Capture the cell that displays the provided text and extract its (x, y) central coordinate. 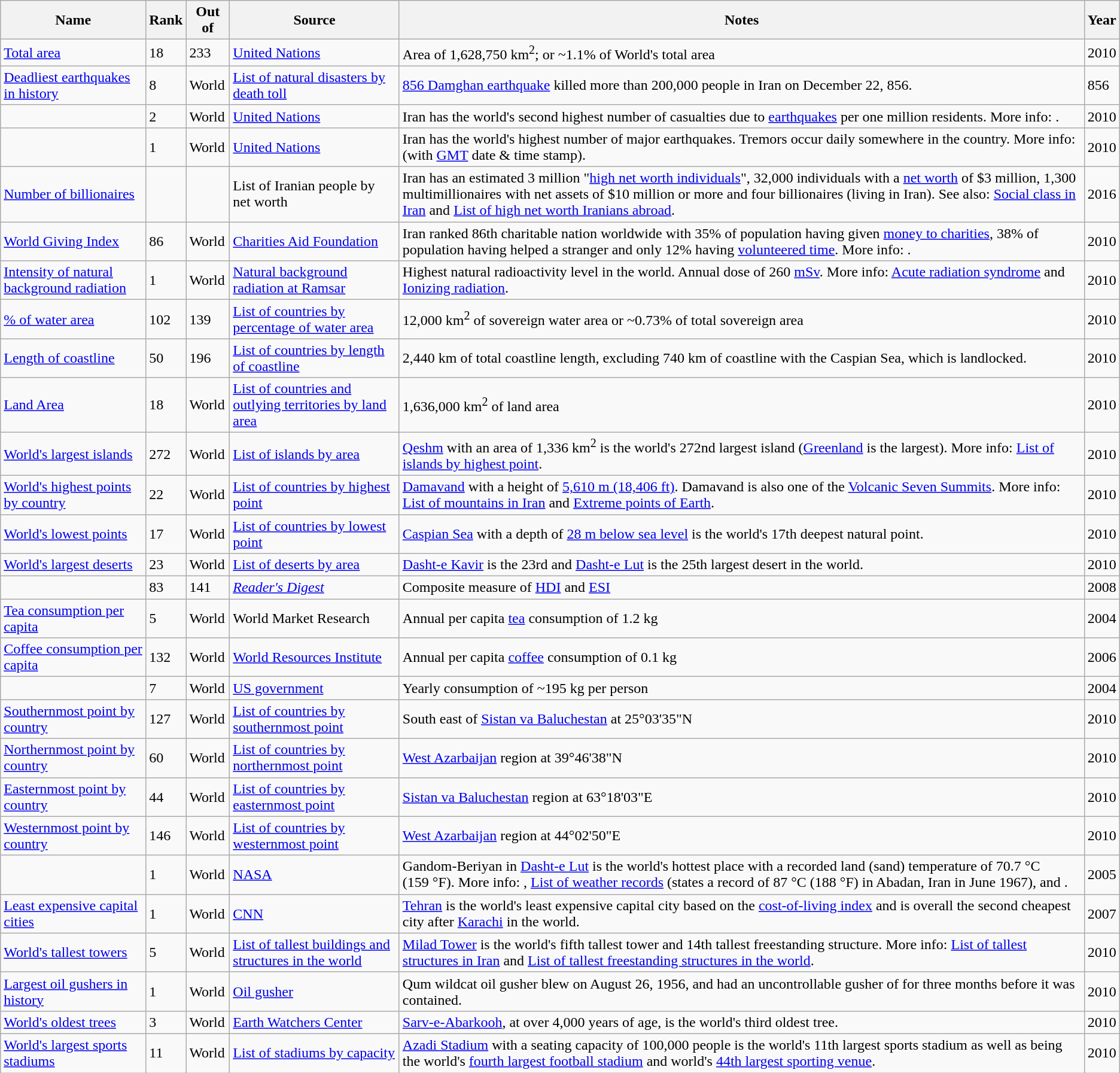
South east of Sistan va Baluchestan at 25°03'35"N (742, 719)
List of countries by percentage of water area (315, 320)
List of islands by area (315, 454)
Caspian Sea with a depth of 28 m below sea level is the world's 17th deepest natural point. (742, 534)
Qeshm with an area of 1,336 km2 is the world's 272nd largest island (Greenland is the largest). More info: List of islands by highest point. (742, 454)
List of countries by length of coastline (315, 358)
Area of 1,628,750 km2; or ~1.1% of World's total area (742, 53)
US government (315, 688)
World's largest islands (73, 454)
2006 (1102, 657)
3 (166, 1022)
Out of (208, 20)
2008 (1102, 588)
Notes (742, 20)
% of water area (73, 320)
2005 (1102, 875)
Oil gusher (315, 991)
12,000 km2 of sovereign water area or ~0.73% of total sovereign area (742, 320)
Dasht-e Kavir is the 23rd and Dasht-e Lut is the 25th largest desert in the world. (742, 565)
196 (208, 358)
Least expensive capital cities (73, 913)
Northernmost point by country (73, 758)
World's highest points by country (73, 494)
List of countries by highest point (315, 494)
Length of coastline (73, 358)
World's lowest points (73, 534)
World Resources Institute (315, 657)
Total area (73, 53)
Tea consumption per capita (73, 619)
Number of billionaires (73, 194)
Highest natural radioactivity level in the world. Annual dose of 260 mSv. More info: Acute radiation syndrome and Ionizing radiation. (742, 280)
NASA (315, 875)
856 Damghan earthquake killed more than 200,000 people in Iran on December 22, 856. (742, 85)
World's oldest trees (73, 1022)
Sistan va Baluchestan region at 63°18'03"E (742, 797)
272 (166, 454)
Qum wildcat oil gusher blew on August 26, 1956, and had an uncontrollable gusher of for three months before it was contained. (742, 991)
World Market Research (315, 619)
Name (73, 20)
17 (166, 534)
Composite measure of HDI and ESI (742, 588)
Coffee consumption per capita (73, 657)
Land Area (73, 405)
List of tallest buildings and structures in the world (315, 953)
West Azarbaijan region at 39°46'38"N (742, 758)
1,636,000 km2 of land area (742, 405)
141 (208, 588)
11 (166, 1053)
List of countries and outlying territories by land area (315, 405)
2,440 km of total coastline length, excluding 740 km of coastline with the Caspian Sea, which is landlocked. (742, 358)
23 (166, 565)
2007 (1102, 913)
2 (166, 116)
83 (166, 588)
World's largest deserts (73, 565)
Iran has the world's second highest number of casualties due to earthquakes per one million residents. More info: . (742, 116)
List of countries by westernmost point (315, 835)
World's tallest towers (73, 953)
7 (166, 688)
List of natural disasters by death toll (315, 85)
Natural background radiation at Ramsar (315, 280)
List of countries by northernmost point (315, 758)
Deadliest earthquakes in history (73, 85)
Year (1102, 20)
World Giving Index (73, 242)
2016 (1102, 194)
Intensity of natural background radiation (73, 280)
Largest oil gushers in history (73, 991)
Charities Aid Foundation (315, 242)
Rank (166, 20)
Southernmost point by country (73, 719)
West Azarbaijan region at 44°02'50"E (742, 835)
139 (208, 320)
Annual per capita coffee consumption of 0.1 kg (742, 657)
Yearly consumption of ~195 kg per person (742, 688)
Source (315, 20)
CNN (315, 913)
World's largest sports stadiums (73, 1053)
127 (166, 719)
22 (166, 494)
Earth Watchers Center (315, 1022)
86 (166, 242)
Sarv-e-Abarkooh, at over 4,000 years of age, is the world's third oldest tree. (742, 1022)
List of Iranian people by net worth (315, 194)
233 (208, 53)
Easternmost point by country (73, 797)
856 (1102, 85)
List of deserts by area (315, 565)
44 (166, 797)
List of stadiums by capacity (315, 1053)
132 (166, 657)
50 (166, 358)
List of countries by lowest point (315, 534)
146 (166, 835)
Westernmost point by country (73, 835)
Reader's Digest (315, 588)
8 (166, 85)
60 (166, 758)
Iran has the world's highest number of major earthquakes. Tremors occur daily somewhere in the country. More info: (with GMT date & time stamp). (742, 147)
Annual per capita tea consumption of 1.2 kg (742, 619)
List of countries by easternmost point (315, 797)
List of countries by southernmost point (315, 719)
102 (166, 320)
